Identify which cell holds the provided text, then report its (X, Y) central coordinate. 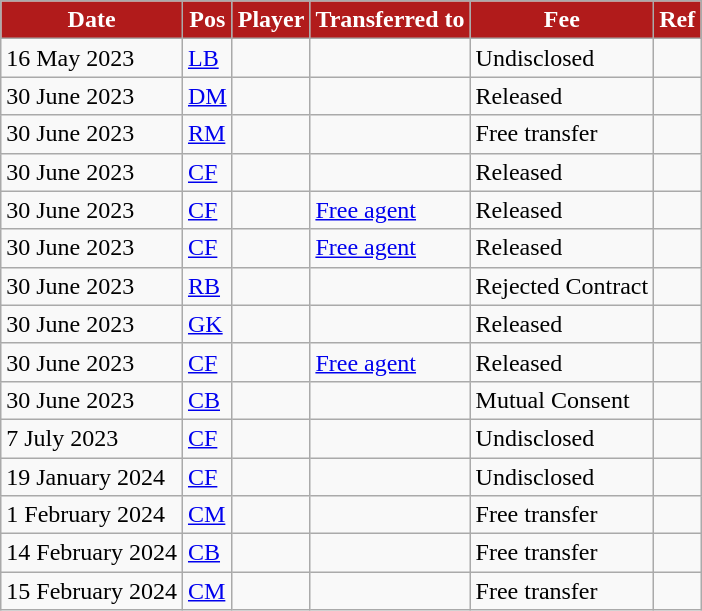
LB (207, 58)
Player (271, 20)
RB (207, 286)
Fee (562, 20)
16 May 2023 (92, 58)
Mutual Consent (562, 400)
19 January 2024 (92, 477)
DM (207, 96)
GK (207, 324)
1 February 2024 (92, 515)
Pos (207, 20)
14 February 2024 (92, 553)
Transferred to (390, 20)
Date (92, 20)
15 February 2024 (92, 591)
RM (207, 134)
7 July 2023 (92, 438)
Rejected Contract (562, 286)
Ref (678, 20)
